Return the [X, Y] coordinate for the center point of the cell that contains the specified text.  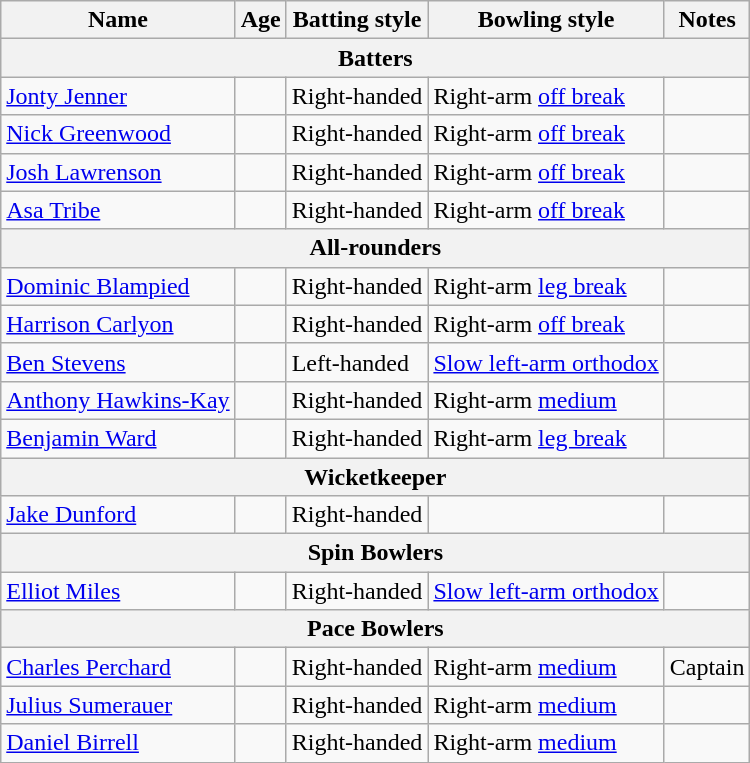
Elliot Miles [118, 591]
Notes [707, 20]
Age [260, 20]
Anthony Hawkins-Kay [118, 400]
Captain [707, 667]
Charles Perchard [118, 667]
Harrison Carlyon [118, 324]
Spin Bowlers [376, 553]
All-rounders [376, 248]
Jonty Jenner [118, 96]
Josh Lawrenson [118, 172]
Daniel Birrell [118, 743]
Pace Bowlers [376, 629]
Bowling style [546, 20]
Batters [376, 58]
Ben Stevens [118, 362]
Jake Dunford [118, 515]
Julius Sumerauer [118, 705]
Wicketkeeper [376, 477]
Benjamin Ward [118, 438]
Left-handed [357, 362]
Nick Greenwood [118, 134]
Name [118, 20]
Batting style [357, 20]
Asa Tribe [118, 210]
Dominic Blampied [118, 286]
